Locate the cell with the specified text and output its (X, Y) center coordinate. 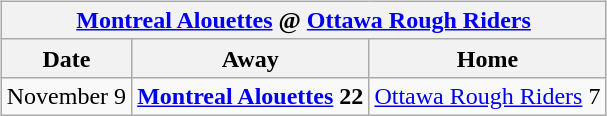
Montreal Alouettes 22 (250, 96)
Montreal Alouettes @ Ottawa Rough Riders (304, 20)
Ottawa Rough Riders 7 (488, 96)
Date (66, 58)
Home (488, 58)
Away (250, 58)
November 9 (66, 96)
